Detect which cell encompasses the target text, then output its (x, y) center coordinate. 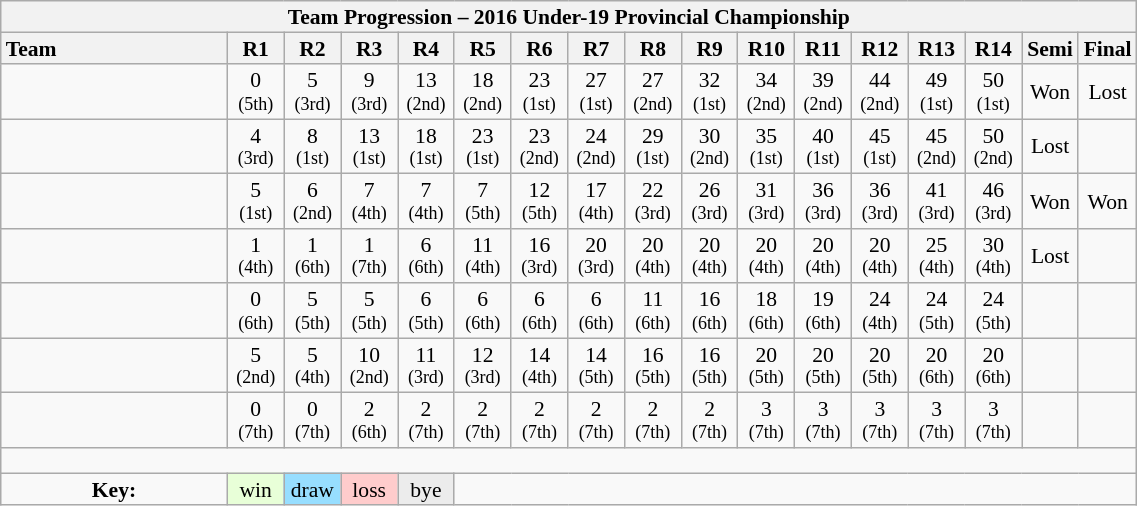
25 (4th) (936, 256)
32 (1st) (710, 92)
24 (2nd) (596, 146)
50 (2nd) (994, 146)
1 (7th) (370, 256)
R5 (482, 49)
2 (6th) (370, 420)
5 (3rd) (312, 92)
40 (1st) (824, 146)
17 (4th) (596, 202)
7 (5th) (482, 202)
Semi (1050, 49)
4 (3rd) (256, 146)
R8 (652, 49)
R10 (766, 49)
13 (2nd) (426, 92)
0 (5th) (256, 92)
50 (1st) (994, 92)
8 (1st) (312, 146)
30 (4th) (994, 256)
6 (5th) (426, 312)
9 (3rd) (370, 92)
1 (6th) (312, 256)
12 (3rd) (482, 366)
46 (3rd) (994, 202)
45 (1st) (880, 146)
11 (3rd) (426, 366)
24 (4th) (880, 312)
29 (1st) (652, 146)
27 (1st) (596, 92)
41 (3rd) (936, 202)
R6 (540, 49)
0 (6th) (256, 312)
11 (4th) (482, 256)
49 (1st) (936, 92)
5 (1st) (256, 202)
20 (3rd) (596, 256)
bye (426, 489)
draw (312, 489)
16 (6th) (710, 312)
19 (6th) (824, 312)
31 (3rd) (766, 202)
18 (2nd) (482, 92)
R13 (936, 49)
5 (2nd) (256, 366)
35 (1st) (766, 146)
loss (370, 489)
16 (3rd) (540, 256)
45 (2nd) (936, 146)
23 (2nd) (540, 146)
26 (3rd) (710, 202)
14 (5th) (596, 366)
R4 (426, 49)
R11 (824, 49)
R14 (994, 49)
win (256, 489)
12 (5th) (540, 202)
R12 (880, 49)
11 (6th) (652, 312)
13 (1st) (370, 146)
14 (4th) (540, 366)
39 (2nd) (824, 92)
30 (2nd) (710, 146)
5 (4th) (312, 366)
Final (1107, 49)
6 (2nd) (312, 202)
27 (2nd) (652, 92)
22 (3rd) (652, 202)
R1 (256, 49)
R2 (312, 49)
10 (2nd) (370, 366)
18 (6th) (766, 312)
Team Progression – 2016 Under-19 Provincial Championship (569, 17)
18 (1st) (426, 146)
Team (114, 49)
1 (4th) (256, 256)
34 (2nd) (766, 92)
R3 (370, 49)
44 (2nd) (880, 92)
Key: (114, 489)
R9 (710, 49)
R7 (596, 49)
